Determine the [X, Y] coordinate at the center of the cell enclosing the given text.  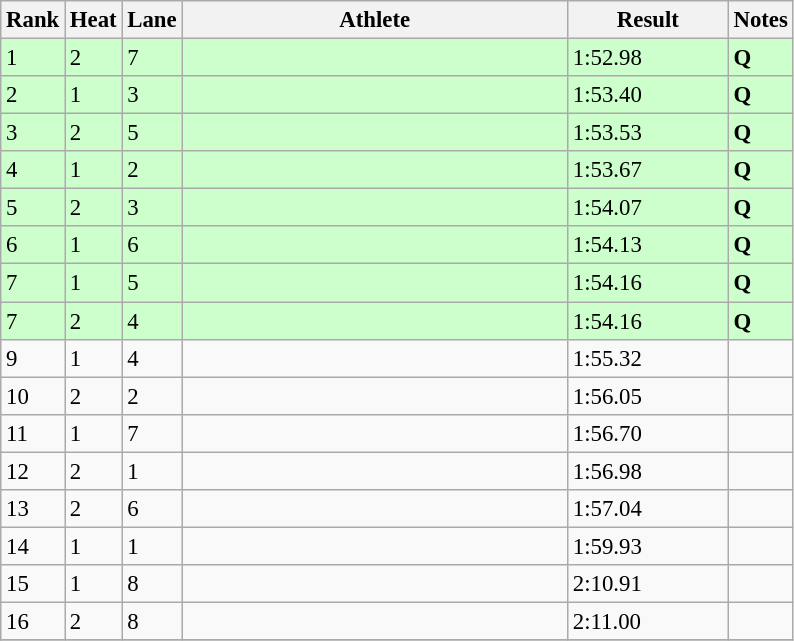
1:56.70 [648, 433]
15 [33, 584]
1:54.07 [648, 208]
Lane [152, 20]
1:57.04 [648, 509]
1:52.98 [648, 58]
Heat [94, 20]
Athlete [375, 20]
1:53.67 [648, 170]
1:55.32 [648, 358]
10 [33, 396]
13 [33, 509]
12 [33, 471]
14 [33, 546]
Result [648, 20]
16 [33, 621]
Notes [760, 20]
9 [33, 358]
11 [33, 433]
Rank [33, 20]
1:59.93 [648, 546]
1:54.13 [648, 245]
1:56.98 [648, 471]
1:53.53 [648, 133]
1:56.05 [648, 396]
1:53.40 [648, 95]
2:11.00 [648, 621]
2:10.91 [648, 584]
